For the text-containing cell, return its midpoint in [X, Y] coordinate format. 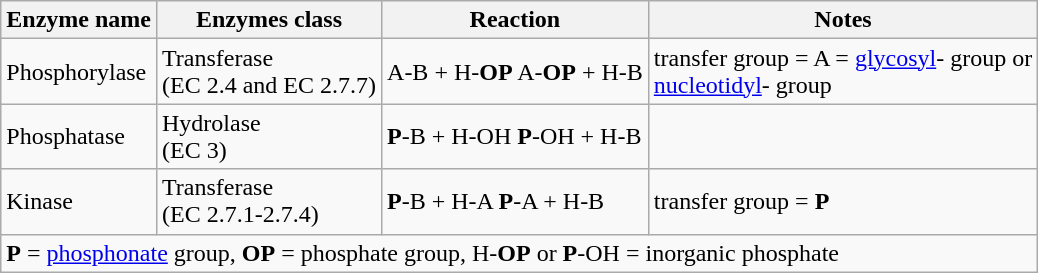
Transferase(EC 2.7.1-2.7.4) [268, 202]
Enzymes class [268, 20]
Kinase [79, 202]
Phosphorylase [79, 72]
A-B + H-OP A-OP + H-B [516, 72]
P = phosphonate group, OP = phosphate group, H-OP or P-OH = inorganic phosphate [520, 253]
Notes [842, 20]
P-B + H-OH P-OH + H-B [516, 136]
P-B + H-A P-A + H-B [516, 202]
Enzyme name [79, 20]
Phosphatase [79, 136]
transfer group = P [842, 202]
Reaction [516, 20]
Hydrolase(EC 3) [268, 136]
Transferase(EC 2.4 and EC 2.7.7) [268, 72]
transfer group = A = glycosyl- group or nucleotidyl- group [842, 72]
